Search for the cell housing the specified text and yield its [x, y] center coordinate. 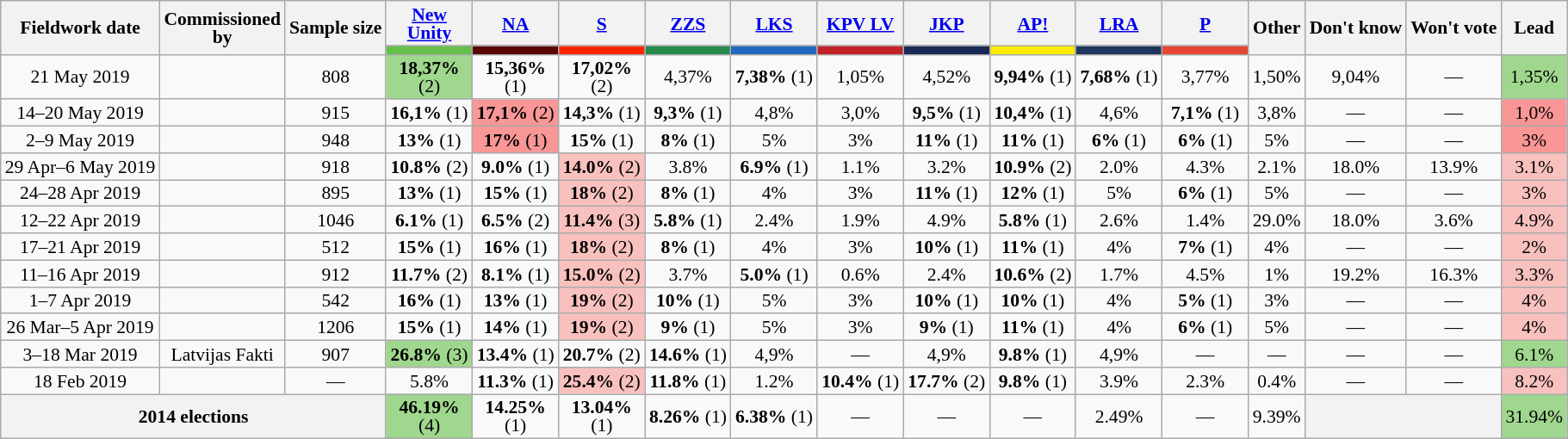
Don't know [1355, 28]
13.9% [1453, 167]
4.3% [1205, 167]
29 Apr–6 May 2019 [81, 167]
12% (1) [1032, 193]
KPV LV [860, 23]
8.26% (1) [688, 417]
26 Mar–5 Apr 2019 [81, 327]
15.0% (2) [602, 274]
9,5% (1) [946, 114]
8.1% (1) [516, 274]
17,1% (2) [516, 114]
14.6% (1) [688, 355]
2–9 May 2019 [81, 139]
2.3% [1205, 380]
4,8% [774, 114]
Lead [1534, 28]
2014 elections [194, 417]
LRA [1119, 23]
16,1% (1) [429, 114]
912 [336, 274]
7,68% (1) [1119, 77]
9,3% (1) [688, 114]
7% (1) [1205, 246]
915 [336, 114]
Won't vote [1453, 28]
9.0% (1) [516, 167]
31.94% [1534, 417]
5.0% (1) [774, 274]
7,1% (1) [1205, 114]
15,36% (1) [516, 77]
NA [516, 23]
1% [1277, 274]
29.0% [1277, 220]
542 [336, 300]
11–16 Apr 2019 [81, 274]
1.4% [1205, 220]
10.9% (2) [1032, 167]
3–18 Mar 2019 [81, 355]
1.2% [774, 380]
2.1% [1277, 167]
1,05% [860, 77]
New Unity [429, 23]
3.9% [1119, 380]
9,94% (1) [1032, 77]
Fieldwork date [81, 28]
10.4% (1) [860, 380]
3,77% [1205, 77]
17,02% (2) [602, 77]
512 [336, 246]
20.7% (2) [602, 355]
11.7% (2) [429, 274]
1,35% [1534, 77]
3,8% [1277, 114]
26.8% (3) [429, 355]
ZZS [688, 23]
24–28 Apr 2019 [81, 193]
6.1% [1534, 355]
1206 [336, 327]
918 [336, 167]
907 [336, 355]
1.9% [860, 220]
13.04% (1) [602, 417]
11.4% (3) [602, 220]
1,0% [1534, 114]
17% (1) [516, 139]
2% [1534, 246]
18 Feb 2019 [81, 380]
Other [1277, 28]
LKS [774, 23]
3.2% [946, 167]
Latvijas Fakti [222, 355]
6.38% (1) [774, 417]
25.4% (2) [602, 380]
11.3% (1) [516, 380]
808 [336, 77]
3.1% [1534, 167]
2.0% [1119, 167]
895 [336, 193]
2.6% [1119, 220]
4,37% [688, 77]
14% (1) [516, 327]
14.0% (2) [602, 167]
10.8% (2) [429, 167]
12–22 Apr 2019 [81, 220]
8.2% [1534, 380]
3.7% [688, 274]
11.8% (1) [688, 380]
1,50% [1277, 77]
7,38% (1) [774, 77]
Commissionedby [222, 28]
P [1205, 23]
18,37% (2) [429, 77]
6.1% (1) [429, 220]
9.39% [1277, 417]
5% (1) [1205, 300]
46.19% (4) [429, 417]
10,4% (1) [1032, 114]
4,52% [946, 77]
17–21 Apr 2019 [81, 246]
9,04% [1355, 77]
14–20 May 2019 [81, 114]
1.7% [1119, 274]
4,6% [1119, 114]
17.7% (2) [946, 380]
4.5% [1205, 274]
6.9% (1) [774, 167]
13.4% (1) [516, 355]
1–7 Apr 2019 [81, 300]
19.2% [1355, 274]
14.25% (1) [516, 417]
0.6% [860, 274]
3.6% [1453, 220]
0.4% [1277, 380]
S [602, 23]
948 [336, 139]
21 May 2019 [81, 77]
1046 [336, 220]
1.1% [860, 167]
3.8% [688, 167]
6.5% (2) [516, 220]
3.3% [1534, 274]
10.6% (2) [1032, 274]
5.8% [429, 380]
Sample size [336, 28]
AP! [1032, 23]
3,0% [860, 114]
14,3% (1) [602, 114]
16.3% [1453, 274]
JKP [946, 23]
2.49% [1119, 417]
